Locate the cell with the specified text and output its [X, Y] center coordinate. 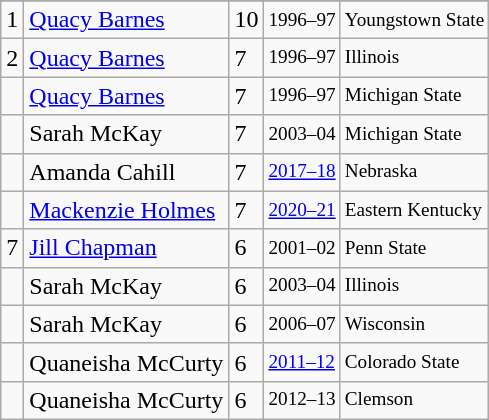
Penn State [414, 248]
1 [12, 20]
2011–12 [302, 362]
Eastern Kentucky [414, 210]
2020–21 [302, 210]
Mackenzie Holmes [126, 210]
2 [12, 58]
10 [246, 20]
Youngstown State [414, 20]
Wisconsin [414, 324]
2006–07 [302, 324]
Nebraska [414, 172]
2001–02 [302, 248]
Clemson [414, 400]
2017–18 [302, 172]
2012–13 [302, 400]
Colorado State [414, 362]
Jill Chapman [126, 248]
Amanda Cahill [126, 172]
